Detect which cell encompasses the target text, then output its (X, Y) center coordinate. 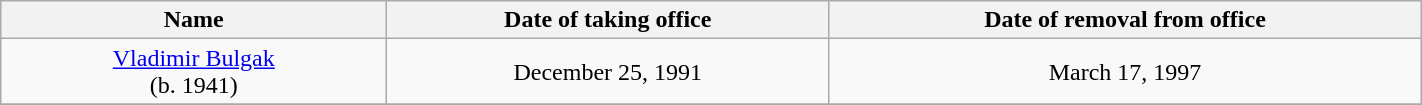
Vladimir Bulgak(b. 1941) (194, 72)
December 25, 1991 (608, 72)
Date of taking office (608, 20)
Date of removal from office (1126, 20)
Name (194, 20)
March 17, 1997 (1126, 72)
